From the cell containing the given text, extract its center point as (X, Y) coordinate. 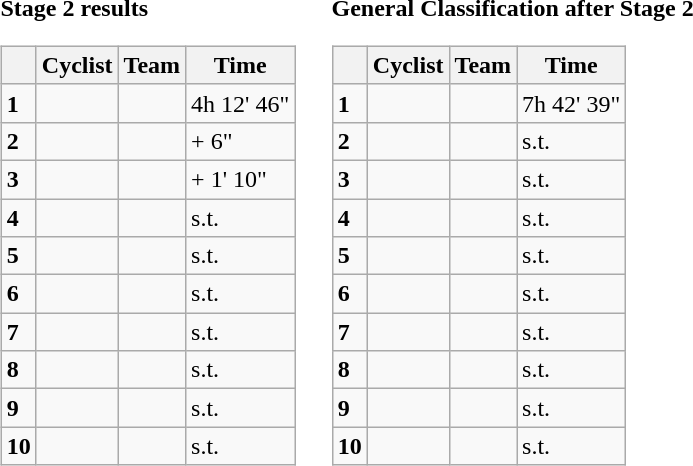
4h 12' 46" (240, 103)
+ 6" (240, 141)
+ 1' 10" (240, 179)
7h 42' 39" (572, 103)
